Extract the [X, Y] coordinate from the center of the cell holding the provided text.  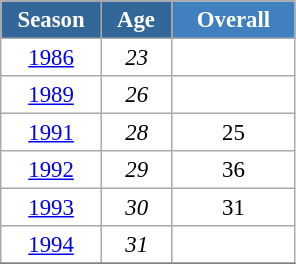
Age [136, 20]
29 [136, 170]
Overall [234, 20]
1991 [52, 133]
1994 [52, 245]
28 [136, 133]
Season [52, 20]
1989 [52, 95]
26 [136, 95]
36 [234, 170]
30 [136, 208]
25 [234, 133]
1986 [52, 58]
23 [136, 58]
1993 [52, 208]
1992 [52, 170]
